Identify which cell holds the provided text, then report its [X, Y] central coordinate. 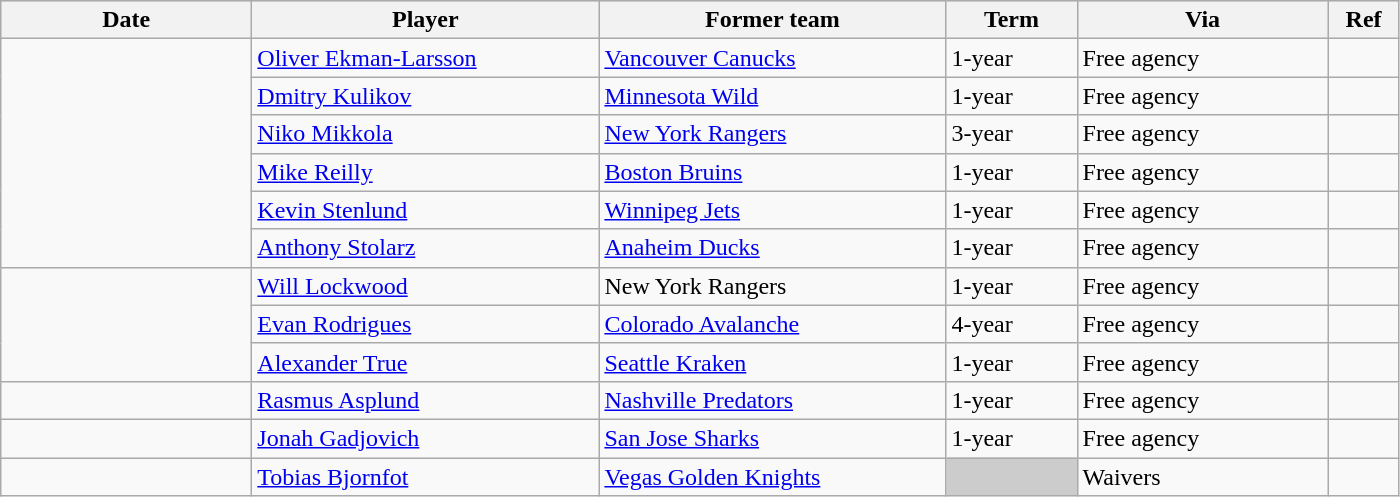
Colorado Avalanche [772, 324]
Minnesota Wild [772, 96]
Player [426, 20]
Seattle Kraken [772, 362]
Term [1012, 20]
Winnipeg Jets [772, 210]
Ref [1364, 20]
Waivers [1202, 477]
Alexander True [426, 362]
Former team [772, 20]
Kevin Stenlund [426, 210]
3-year [1012, 134]
San Jose Sharks [772, 438]
Will Lockwood [426, 286]
4-year [1012, 324]
Vegas Golden Knights [772, 477]
Anaheim Ducks [772, 248]
Boston Bruins [772, 172]
Nashville Predators [772, 400]
Jonah Gadjovich [426, 438]
Vancouver Canucks [772, 58]
Evan Rodrigues [426, 324]
Rasmus Asplund [426, 400]
Oliver Ekman-Larsson [426, 58]
Niko Mikkola [426, 134]
Tobias Bjornfot [426, 477]
Mike Reilly [426, 172]
Date [126, 20]
Via [1202, 20]
Dmitry Kulikov [426, 96]
Anthony Stolarz [426, 248]
